Find where the given text appears and provide that cell's center as [X, Y] coordinate. 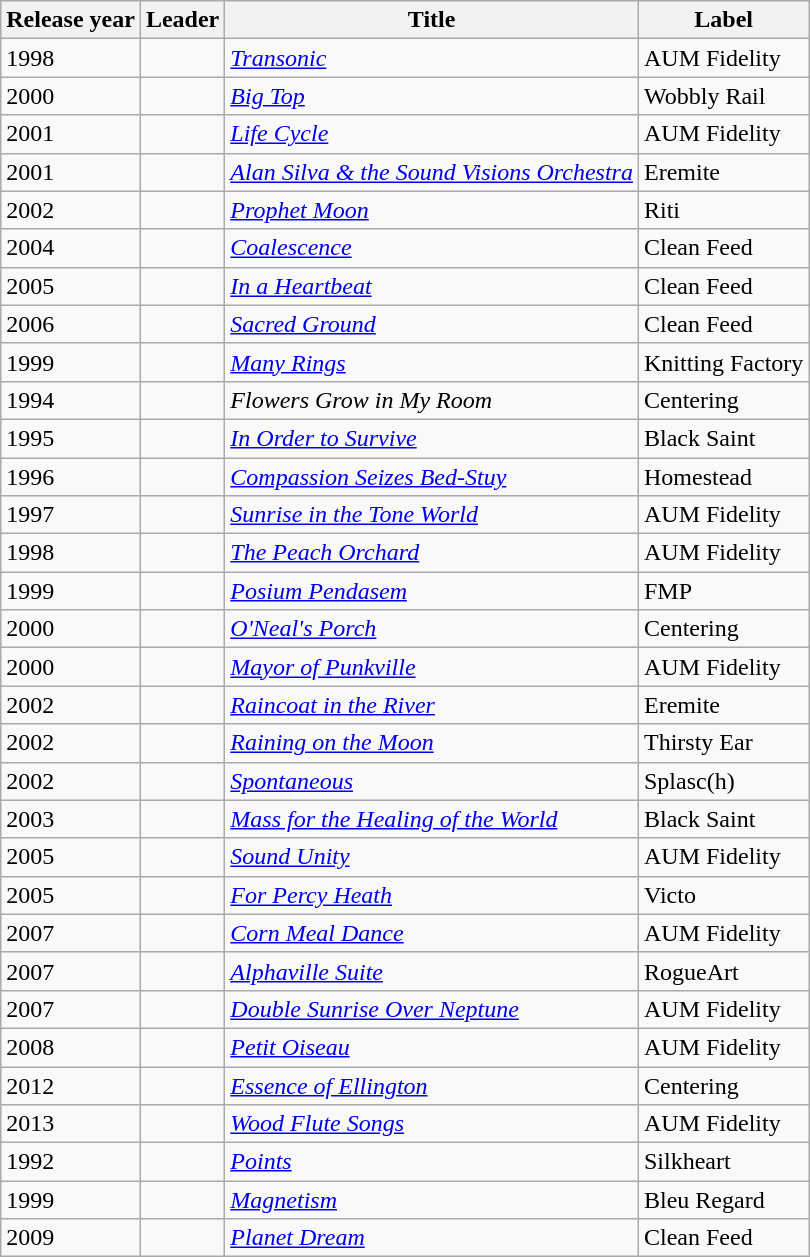
Silkheart [723, 1162]
Wood Flute Songs [432, 1124]
Big Top [432, 96]
Label [723, 20]
Sunrise in the Tone World [432, 515]
1994 [71, 400]
Release year [71, 20]
In Order to Survive [432, 438]
Alan Silva & the Sound Visions Orchestra [432, 172]
1995 [71, 438]
Mass for the Healing of the World [432, 819]
Knitting Factory [723, 362]
Points [432, 1162]
2009 [71, 1238]
Corn Meal Dance [432, 933]
The Peach Orchard [432, 553]
Title [432, 20]
FMP [723, 591]
Alphaville Suite [432, 971]
In a Heartbeat [432, 286]
2003 [71, 819]
Double Sunrise Over Neptune [432, 1009]
Thirsty Ear [723, 743]
Raining on the Moon [432, 743]
Splasc(h) [723, 781]
2008 [71, 1047]
1996 [71, 477]
Planet Dream [432, 1238]
Homestead [723, 477]
RogueArt [723, 971]
Prophet Moon [432, 210]
2012 [71, 1085]
Victo [723, 895]
Sacred Ground [432, 324]
Mayor of Punkville [432, 667]
O'Neal's Porch [432, 629]
Coalescence [432, 248]
Magnetism [432, 1200]
Petit Oiseau [432, 1047]
Many Rings [432, 362]
Flowers Grow in My Room [432, 400]
2006 [71, 324]
Leader [182, 20]
Riti [723, 210]
Compassion Seizes Bed-Stuy [432, 477]
2004 [71, 248]
Essence of Ellington [432, 1085]
2013 [71, 1124]
Transonic [432, 58]
Posium Pendasem [432, 591]
Raincoat in the River [432, 705]
For Percy Heath [432, 895]
Sound Unity [432, 857]
1997 [71, 515]
Wobbly Rail [723, 96]
Life Cycle [432, 134]
Bleu Regard [723, 1200]
1992 [71, 1162]
Spontaneous [432, 781]
